Return the [x, y] coordinate for the center point of the cell that contains the specified text.  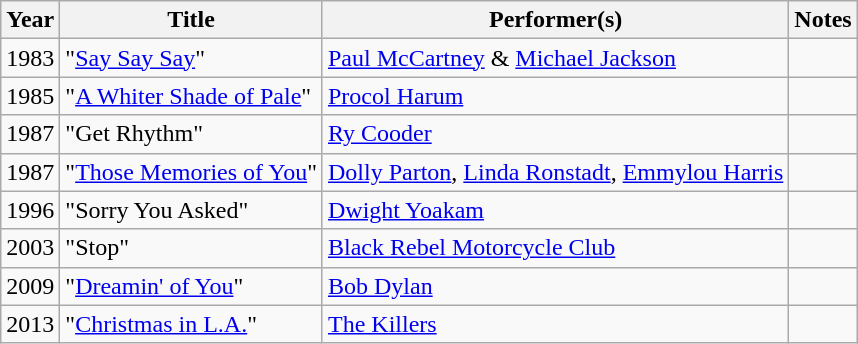
Dolly Parton, Linda Ronstadt, Emmylou Harris [555, 172]
1985 [30, 96]
"Christmas in L.A." [192, 324]
"Dreamin' of You" [192, 286]
Paul McCartney & Michael Jackson [555, 58]
The Killers [555, 324]
Year [30, 20]
"Stop" [192, 248]
"Say Say Say" [192, 58]
"Sorry You Asked" [192, 210]
Bob Dylan [555, 286]
2013 [30, 324]
"Get Rhythm" [192, 134]
Ry Cooder [555, 134]
Black Rebel Motorcycle Club [555, 248]
Title [192, 20]
"Those Memories of You" [192, 172]
Performer(s) [555, 20]
2003 [30, 248]
Procol Harum [555, 96]
"A Whiter Shade of Pale" [192, 96]
2009 [30, 286]
1996 [30, 210]
Dwight Yoakam [555, 210]
Notes [823, 20]
1983 [30, 58]
